Provide the [X, Y] coordinate of the cell's center where the given text is located.  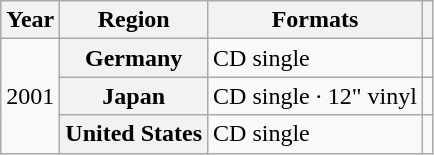
CD single · 12" vinyl [316, 96]
Japan [134, 96]
Formats [316, 20]
2001 [30, 96]
Region [134, 20]
Germany [134, 58]
Year [30, 20]
United States [134, 134]
